Output the [x, y] coordinate of the center of the cell containing the given text.  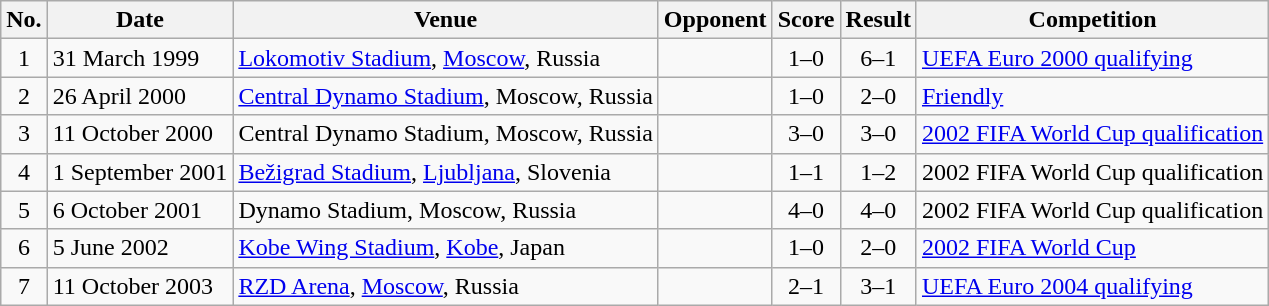
Dynamo Stadium, Moscow, Russia [446, 210]
1–2 [878, 172]
Result [878, 20]
5 June 2002 [140, 248]
2–1 [806, 286]
1 September 2001 [140, 172]
11 October 2000 [140, 134]
Friendly [1092, 96]
11 October 2003 [140, 286]
Venue [446, 20]
3–1 [878, 286]
Score [806, 20]
6 October 2001 [140, 210]
3 [24, 134]
6–1 [878, 58]
2 [24, 96]
No. [24, 20]
Opponent [715, 20]
31 March 1999 [140, 58]
Kobe Wing Stadium, Kobe, Japan [446, 248]
Date [140, 20]
1–1 [806, 172]
5 [24, 210]
2002 FIFA World Cup [1092, 248]
Bežigrad Stadium, Ljubljana, Slovenia [446, 172]
6 [24, 248]
UEFA Euro 2000 qualifying [1092, 58]
Lokomotiv Stadium, Moscow, Russia [446, 58]
RZD Arena, Moscow, Russia [446, 286]
Competition [1092, 20]
26 April 2000 [140, 96]
UEFA Euro 2004 qualifying [1092, 286]
4 [24, 172]
1 [24, 58]
7 [24, 286]
